Scan for the cell matching the given text and deliver its (x, y) coordinate at center. 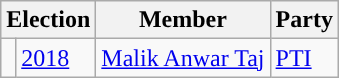
Party (304, 20)
Election (48, 20)
PTI (304, 58)
Member (183, 20)
2018 (56, 58)
Malik Anwar Taj (183, 58)
